Pinpoint the cell where the given text exists, returning its [X, Y] midpoint coordinate. 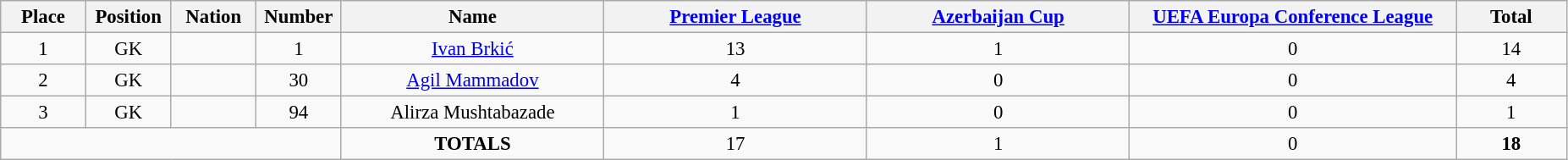
UEFA Europa Conference League [1293, 17]
Total [1511, 17]
Number [300, 17]
Ivan Brkić [472, 49]
13 [736, 49]
14 [1511, 49]
30 [300, 80]
Alirza Mushtabazade [472, 113]
Nation [213, 17]
Premier League [736, 17]
2 [44, 80]
TOTALS [472, 144]
Place [44, 17]
Agil Mammadov [472, 80]
17 [736, 144]
3 [44, 113]
18 [1511, 144]
Position [129, 17]
94 [300, 113]
Azerbaijan Cup [999, 17]
Name [472, 17]
